Search for the cell housing the specified text and yield its (x, y) center coordinate. 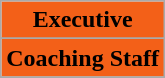
Executive (83, 20)
Coaching Staff (83, 58)
